Identify which cell holds the provided text, then report its [X, Y] central coordinate. 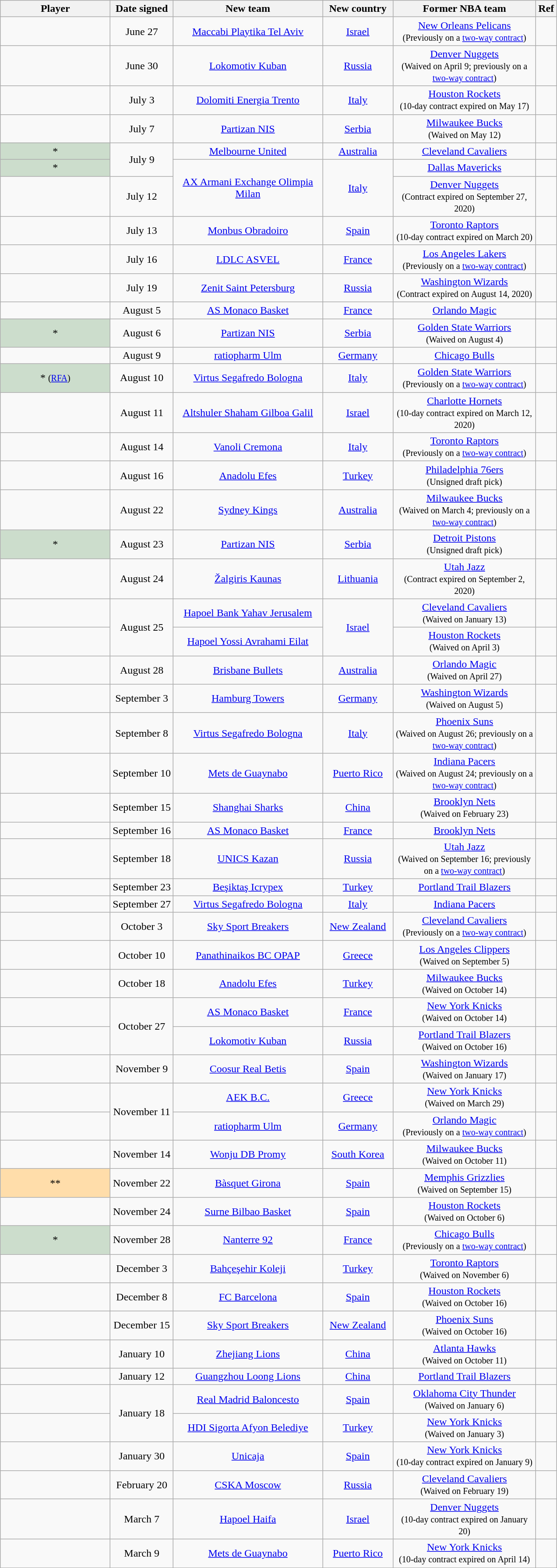
September 27 [142, 904]
Denver Nuggets(10-day contract expired on January 20) [465, 1519]
Dallas Mavericks [465, 168]
Beşiktaş Icrypex [248, 887]
Detroit Pistons(Unsigned draft pick) [465, 544]
** [55, 1183]
July 12 [142, 196]
October 27 [142, 1026]
Houston Rockets(Waived on April 3) [465, 641]
August 5 [142, 310]
August 28 [142, 670]
Zhejiang Lions [248, 1354]
September 18 [142, 859]
Orlando Magic [465, 310]
Vanoli Cremona [248, 447]
January 30 [142, 1456]
July 16 [142, 259]
HDI Sigorta Afyon Belediye [248, 1428]
Hapoel Bank Yahav Jerusalem [248, 613]
August 10 [142, 378]
Phoenix Suns(Waived on October 16) [465, 1325]
Milwaukee Bucks(Waived on March 4; previously on a two-way contract) [465, 510]
Milwaukee Bucks(Waived on May 12) [465, 129]
August 11 [142, 413]
January 10 [142, 1354]
Indiana Pacers [465, 904]
Brooklyn Nets [465, 830]
Charlotte Hornets(10-day contract expired on March 12, 2020) [465, 413]
Los Angeles Clippers(Waived on September 5) [465, 955]
New York Knicks(Waived on October 14) [465, 1012]
September 10 [142, 773]
Washington Wizards(Contract expired on August 14, 2020) [465, 287]
Washington Wizards(Waived on August 5) [465, 698]
October 18 [142, 984]
Indiana Pacers(Waived on August 24; previously on a two-way contract) [465, 773]
Denver Nuggets(Waived on April 9; previously on a two-way contract) [465, 66]
August 25 [142, 627]
Cleveland Cavaliers(Waived on January 13) [465, 613]
Date signed [142, 9]
Player [55, 9]
July 9 [142, 159]
Chicago Bulls(Previously on a two-way contract) [465, 1240]
Houston Rockets(Waived on October 6) [465, 1211]
Surne Bilbao Basket [248, 1211]
July 19 [142, 287]
Utah Jazz(Waived on September 16; previously on a two-way contract) [465, 859]
Los Angeles Lakers(Previously on a two-way contract) [465, 259]
* (RFA) [55, 378]
Hamburg Towers [248, 698]
Unicaja [248, 1456]
Milwaukee Bucks(Waived on October 14) [465, 984]
Bàsquet Girona [248, 1183]
November 14 [142, 1155]
August 14 [142, 447]
October 3 [142, 927]
August 23 [142, 544]
Lithuania [358, 579]
February 20 [142, 1485]
Dolomiti Energia Trento [248, 100]
Altshuler Shaham Gilboa Galil [248, 413]
March 7 [142, 1519]
Wonju DB Promy [248, 1155]
October 10 [142, 955]
AEK B.C. [248, 1098]
Toronto Raptors(Waived on November 6) [465, 1268]
June 30 [142, 66]
Monbus Obradoiro [248, 230]
New Orleans Pelicans(Previously on a two-way contract) [465, 32]
Hapoel Yossi Avrahami Eilat [248, 641]
September 15 [142, 808]
January 18 [142, 1413]
Cleveland Cavaliers(Previously on a two-way contract) [465, 927]
Hapoel Haifa [248, 1519]
Denver Nuggets(Contract expired on September 27, 2020) [465, 196]
Former NBA team [465, 9]
September 23 [142, 887]
November 28 [142, 1240]
Memphis Grizzlies(Waived on September 15) [465, 1183]
September 3 [142, 698]
Oklahoma City Thunder(Waived on January 6) [465, 1399]
July 7 [142, 129]
August 9 [142, 356]
CSKA Moscow [248, 1485]
March 9 [142, 1553]
Coosur Real Betis [248, 1069]
January 12 [142, 1377]
Panathinaikos BC OPAP [248, 955]
New team [248, 9]
Žalgiris Kaunas [248, 579]
Sydney Kings [248, 510]
Orlando Magic(Previously on a two-way contract) [465, 1126]
New York Knicks(10-day contract expired on April 14) [465, 1553]
Portland Trail Blazers(Waived on October 16) [465, 1041]
Houston Rockets(10-day contract expired on May 17) [465, 100]
Toronto Raptors(Previously on a two-way contract) [465, 447]
November 11 [142, 1112]
July 3 [142, 100]
Nanterre 92 [248, 1240]
New York Knicks(10-day contract expired on January 9) [465, 1456]
New York Knicks(Waived on March 29) [465, 1098]
July 13 [142, 230]
Guangzhou Loong Lions [248, 1377]
New country [358, 9]
AX Armani Exchange Olimpia Milan [248, 188]
South Korea [358, 1155]
June 27 [142, 32]
Shanghai Sharks [248, 808]
LDLC ASVEL [248, 259]
New York Knicks(Waived on January 3) [465, 1428]
September 16 [142, 830]
Washington Wizards(Waived on January 17) [465, 1069]
Golden State Warriors(Waived on August 4) [465, 333]
November 24 [142, 1211]
August 22 [142, 510]
Philadelphia 76ers(Unsigned draft pick) [465, 476]
December 15 [142, 1325]
Golden State Warriors(Previously on a two-way contract) [465, 378]
Brisbane Bullets [248, 670]
Real Madrid Baloncesto [248, 1399]
Zenit Saint Petersburg [248, 287]
Houston Rockets(Waived on October 16) [465, 1297]
Chicago Bulls [465, 356]
Ref [546, 9]
August 16 [142, 476]
FC Barcelona [248, 1297]
Cleveland Cavaliers(Waived on February 19) [465, 1485]
Bahçeşehir Koleji [248, 1268]
Milwaukee Bucks(Waived on October 11) [465, 1155]
UNICS Kazan [248, 859]
August 6 [142, 333]
Maccabi Playtika Tel Aviv [248, 32]
December 8 [142, 1297]
Toronto Raptors(10-day contract expired on March 20) [465, 230]
November 22 [142, 1183]
Cleveland Cavaliers [465, 151]
September 8 [142, 733]
Utah Jazz(Contract expired on September 2, 2020) [465, 579]
Atlanta Hawks(Waived on October 11) [465, 1354]
November 9 [142, 1069]
Phoenix Suns(Waived on August 26; previously on a two-way contract) [465, 733]
August 24 [142, 579]
Brooklyn Nets(Waived on February 23) [465, 808]
Melbourne United [248, 151]
Orlando Magic(Waived on April 27) [465, 670]
December 3 [142, 1268]
